Pinpoint the cell where the given text exists, returning its (x, y) midpoint coordinate. 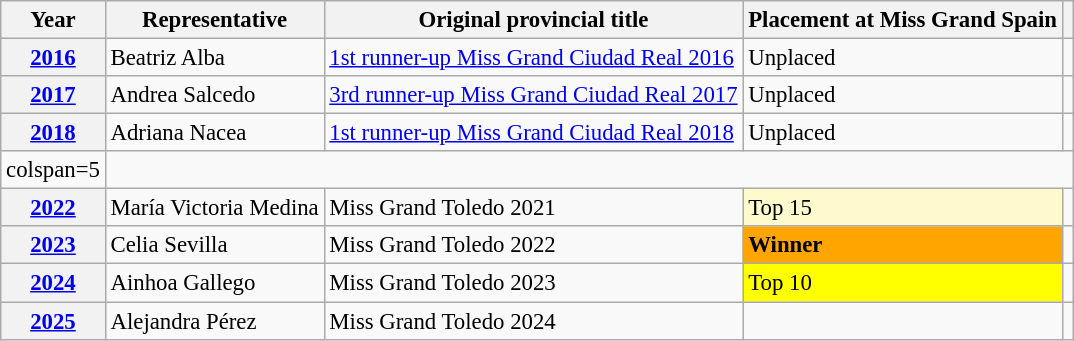
Placement at Miss Grand Spain (902, 20)
Original provincial title (534, 20)
2023 (53, 245)
2024 (53, 283)
2017 (53, 95)
2025 (53, 321)
Top 15 (902, 208)
Miss Grand Toledo 2021 (534, 208)
colspan=5 (53, 170)
2022 (53, 208)
Miss Grand Toledo 2023 (534, 283)
Andrea Salcedo (214, 95)
Adriana Nacea (214, 133)
1st runner-up Miss Grand Ciudad Real 2016 (534, 58)
2018 (53, 133)
2016 (53, 58)
María Victoria Medina (214, 208)
Miss Grand Toledo 2022 (534, 245)
Top 10 (902, 283)
Beatriz Alba (214, 58)
Miss Grand Toledo 2024 (534, 321)
Year (53, 20)
3rd runner-up Miss Grand Ciudad Real 2017 (534, 95)
Celia Sevilla (214, 245)
Winner (902, 245)
Ainhoa Gallego (214, 283)
Representative (214, 20)
Alejandra Pérez (214, 321)
1st runner-up Miss Grand Ciudad Real 2018 (534, 133)
